Detect which cell encompasses the target text, then output its (X, Y) center coordinate. 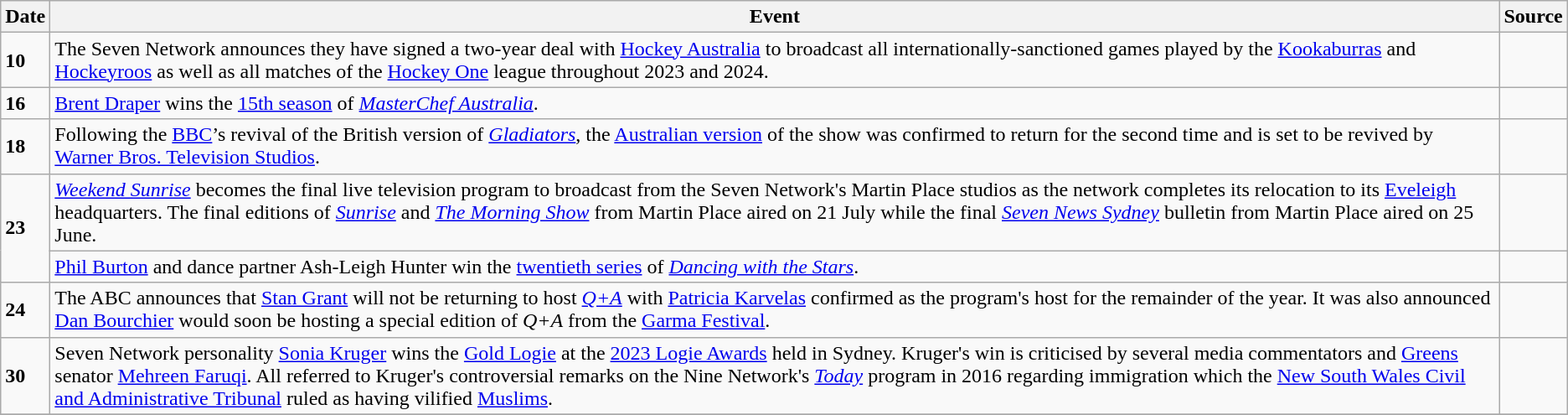
Event (775, 17)
Brent Draper wins the 15th season of MasterChef Australia. (775, 103)
10 (25, 60)
23 (25, 228)
Date (25, 17)
24 (25, 310)
Phil Burton and dance partner Ash-Leigh Hunter win the twentieth series of Dancing with the Stars. (775, 267)
18 (25, 146)
16 (25, 103)
30 (25, 376)
Source (1533, 17)
